Capture the cell that displays the provided text and extract its [X, Y] central coordinate. 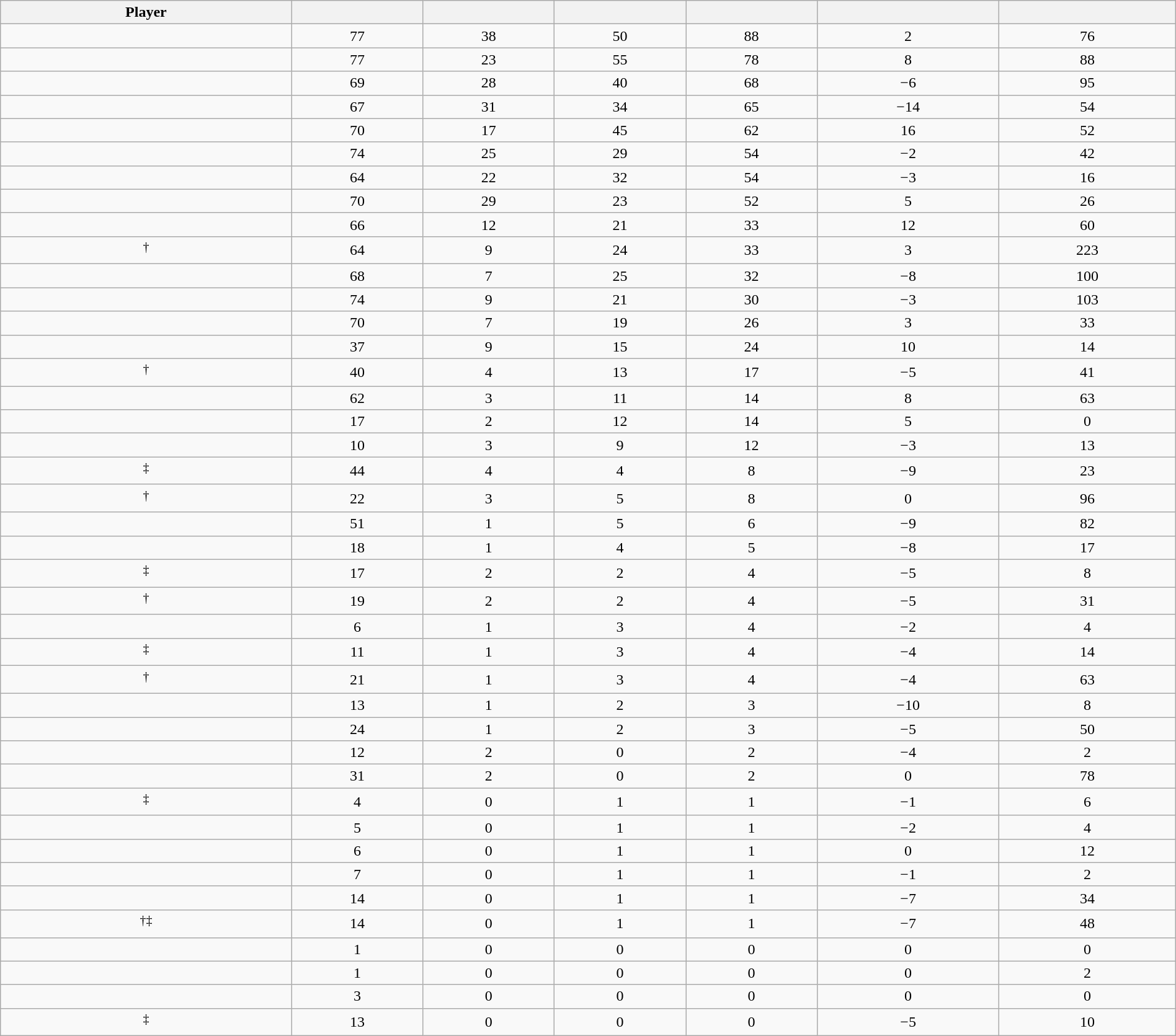
†‡ [146, 924]
41 [1087, 372]
95 [1087, 83]
−10 [908, 705]
−14 [908, 107]
Player [146, 12]
37 [357, 347]
30 [752, 299]
51 [357, 524]
60 [1087, 224]
48 [1087, 924]
55 [620, 60]
38 [489, 36]
223 [1087, 250]
15 [620, 347]
103 [1087, 299]
44 [357, 471]
18 [357, 547]
−6 [908, 83]
42 [1087, 154]
66 [357, 224]
100 [1087, 276]
65 [752, 107]
67 [357, 107]
69 [357, 83]
76 [1087, 36]
45 [620, 130]
82 [1087, 524]
96 [1087, 498]
28 [489, 83]
